Determine the (X, Y) coordinate at the center of the cell enclosing the given text.  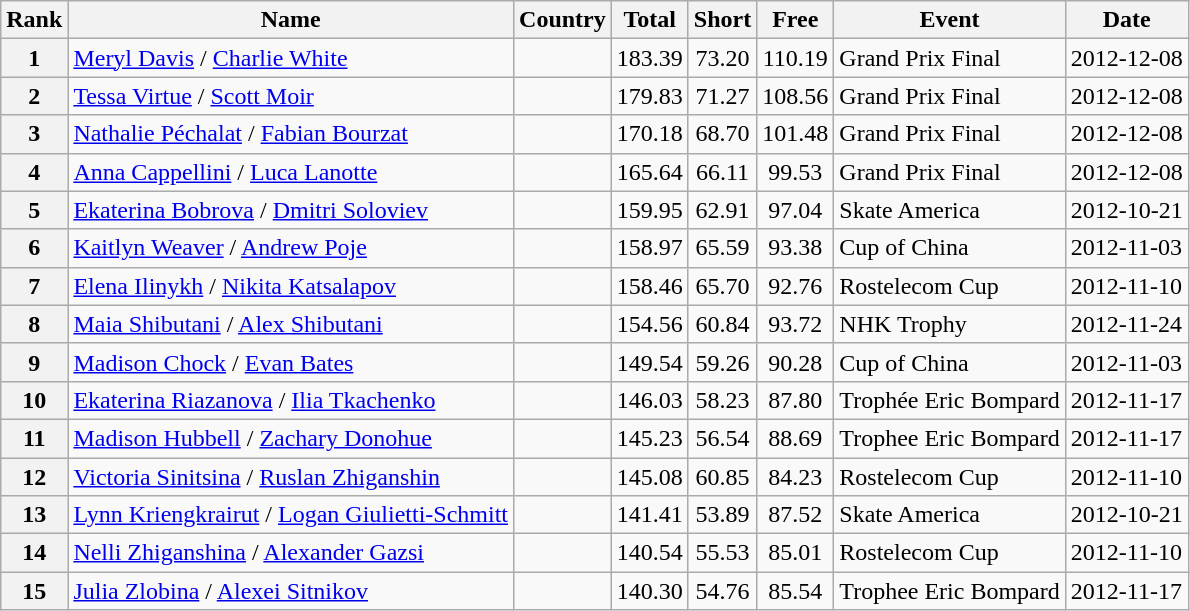
108.56 (796, 96)
10 (34, 400)
9 (34, 362)
Country (563, 20)
Trophée Eric Bompard (950, 400)
12 (34, 477)
88.69 (796, 438)
65.70 (722, 286)
3 (34, 134)
68.70 (722, 134)
170.18 (650, 134)
110.19 (796, 58)
15 (34, 591)
65.59 (722, 248)
11 (34, 438)
Free (796, 20)
Meryl Davis / Charlie White (291, 58)
NHK Trophy (950, 324)
56.54 (722, 438)
84.23 (796, 477)
58.23 (722, 400)
Madison Hubbell / Zachary Donohue (291, 438)
Total (650, 20)
85.01 (796, 553)
2012-11-24 (1126, 324)
90.28 (796, 362)
60.84 (722, 324)
2 (34, 96)
Nathalie Péchalat / Fabian Bourzat (291, 134)
140.54 (650, 553)
Maia Shibutani / Alex Shibutani (291, 324)
Julia Zlobina / Alexei Sitnikov (291, 591)
62.91 (722, 210)
4 (34, 172)
87.80 (796, 400)
1 (34, 58)
Elena Ilinykh / Nikita Katsalapov (291, 286)
Ekaterina Bobrova / Dmitri Soloviev (291, 210)
Nelli Zhiganshina / Alexander Gazsi (291, 553)
85.54 (796, 591)
93.72 (796, 324)
71.27 (722, 96)
158.97 (650, 248)
59.26 (722, 362)
Date (1126, 20)
53.89 (722, 515)
Madison Chock / Evan Bates (291, 362)
Short (722, 20)
Event (950, 20)
154.56 (650, 324)
73.20 (722, 58)
97.04 (796, 210)
149.54 (650, 362)
93.38 (796, 248)
145.23 (650, 438)
165.64 (650, 172)
141.41 (650, 515)
6 (34, 248)
Kaitlyn Weaver / Andrew Poje (291, 248)
14 (34, 553)
8 (34, 324)
Victoria Sinitsina / Ruslan Zhiganshin (291, 477)
5 (34, 210)
Lynn Kriengkrairut / Logan Giulietti-Schmitt (291, 515)
66.11 (722, 172)
54.76 (722, 591)
183.39 (650, 58)
Rank (34, 20)
7 (34, 286)
101.48 (796, 134)
55.53 (722, 553)
87.52 (796, 515)
Tessa Virtue / Scott Moir (291, 96)
159.95 (650, 210)
60.85 (722, 477)
140.30 (650, 591)
158.46 (650, 286)
99.53 (796, 172)
Name (291, 20)
146.03 (650, 400)
Ekaterina Riazanova / Ilia Tkachenko (291, 400)
179.83 (650, 96)
13 (34, 515)
92.76 (796, 286)
Anna Cappellini / Luca Lanotte (291, 172)
145.08 (650, 477)
